Locate the cell with the specified text and output its [X, Y] center coordinate. 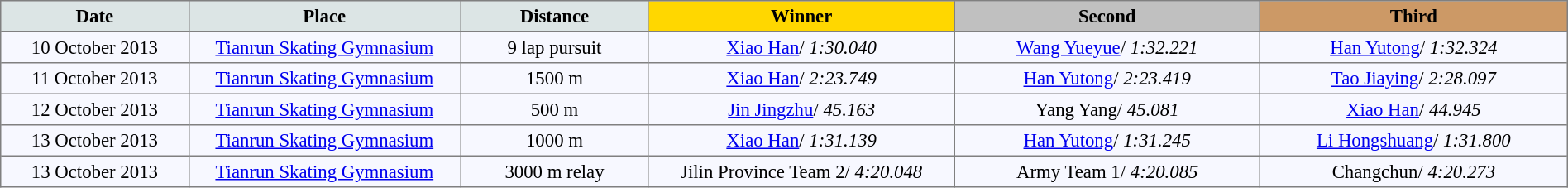
1000 m [555, 141]
Wang Yueyue/ 1:32.221 [1107, 47]
Han Yutong/ 1:32.324 [1413, 47]
500 m [555, 109]
Han Yutong/ 1:31.245 [1107, 141]
Xiao Han/ 2:23.749 [801, 79]
Jin Jingzhu/ 45.163 [801, 109]
1500 m [555, 79]
Date [94, 17]
Xiao Han/ 1:30.040 [801, 47]
Xiao Han/ 44.945 [1413, 109]
Yang Yang/ 45.081 [1107, 109]
11 October 2013 [94, 79]
Third [1413, 17]
10 October 2013 [94, 47]
9 lap pursuit [555, 47]
Han Yutong/ 2:23.419 [1107, 79]
Distance [555, 17]
Winner [801, 17]
Place [324, 17]
12 October 2013 [94, 109]
Tao Jiaying/ 2:28.097 [1413, 79]
Second [1107, 17]
Jilin Province Team 2/ 4:20.048 [801, 171]
Army Team 1/ 4:20.085 [1107, 171]
3000 m relay [555, 171]
Li Hongshuang/ 1:31.800 [1413, 141]
Changchun/ 4:20.273 [1413, 171]
Xiao Han/ 1:31.139 [801, 141]
